Determine the (x, y) coordinate at the center of the cell enclosing the given text.  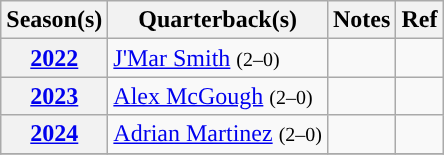
2024 (54, 134)
Adrian Martinez (2–0) (218, 134)
Notes (361, 20)
2022 (54, 58)
Alex McGough (2–0) (218, 96)
Quarterback(s) (218, 20)
J'Mar Smith (2–0) (218, 58)
Season(s) (54, 20)
Ref (420, 20)
2023 (54, 96)
